Extract the [X, Y] coordinate from the center of the cell holding the provided text.  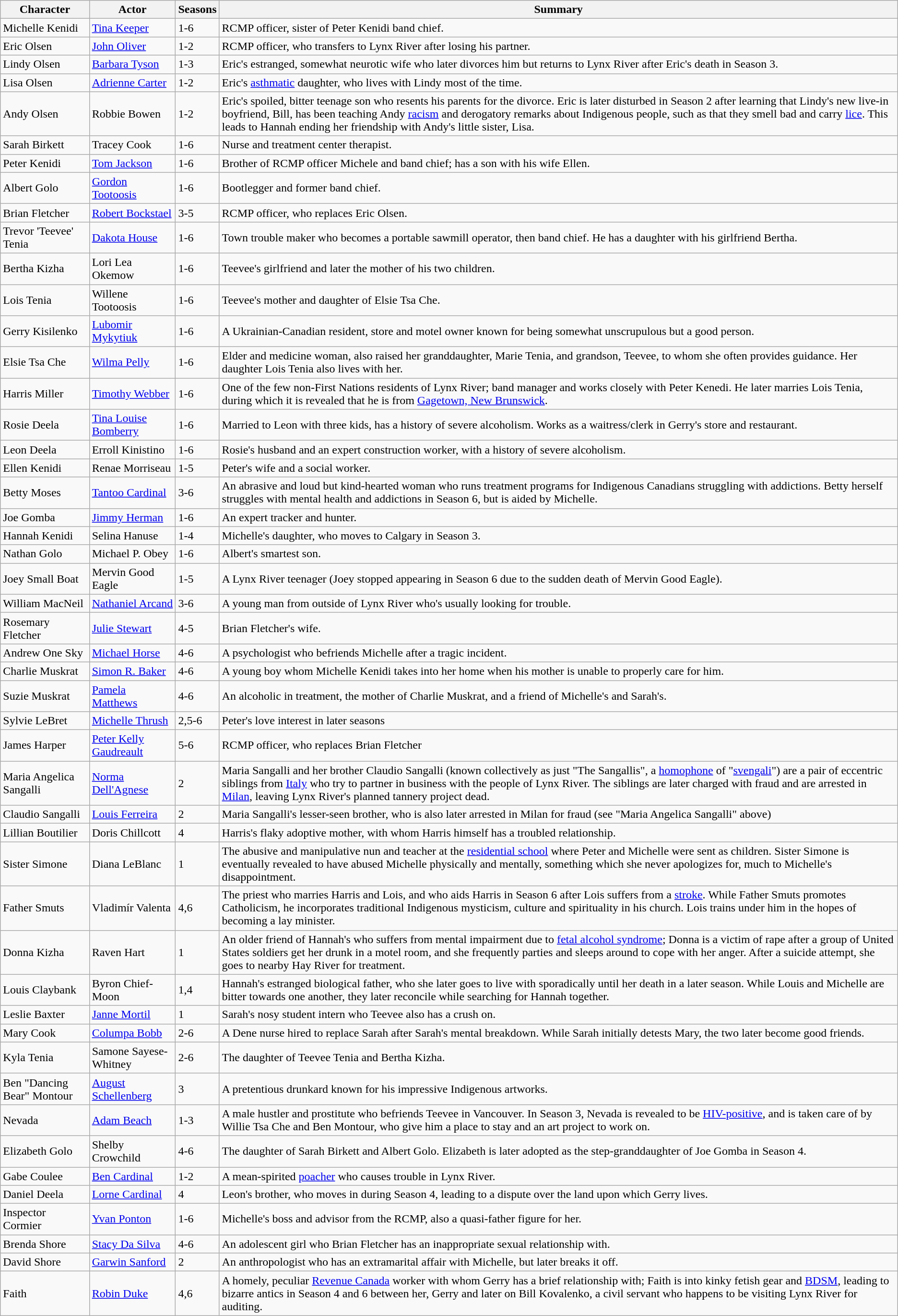
An anthropologist who has an extramarital affair with Michelle, but later breaks it off. [558, 1262]
A mean-spirited poacher who causes trouble in Lynx River. [558, 1176]
Kyla Tenia [45, 1058]
Lillian Boutilier [45, 833]
Janne Mortil [132, 1015]
Eric's asthmatic daughter, who lives with Lindy most of the time. [558, 83]
Trevor 'Teevee' Tenia [45, 237]
Yvan Ponton [132, 1219]
Joe Gomba [45, 517]
A Dene nurse hired to replace Sarah after Sarah's mental breakdown. While Sarah initially detests Mary, the two later become good friends. [558, 1033]
Leon's brother, who moves in during Season 4, leading to a dispute over the land upon which Gerry lives. [558, 1195]
Selina Hanuse [132, 536]
Nurse and treatment center therapist. [558, 145]
RCMP officer, who replaces Eric Olsen. [558, 213]
Michelle's daughter, who moves to Calgary in Season 3. [558, 536]
Sylvie LeBret [45, 721]
Michelle Kenidi [45, 28]
2,5-6 [198, 721]
Raven Hart [132, 952]
Maria Sangalli's lesser-seen brother, who is also later arrested in Milan for fraud (see "Maria Angelica Sangalli" above) [558, 814]
Robert Bockstael [132, 213]
Mervin Good Eagle [132, 579]
Louis Claybank [45, 990]
Ben Cardinal [132, 1176]
Bertha Kizha [45, 269]
1-4 [198, 536]
August Schellenberg [132, 1089]
Seasons [198, 10]
Nathan Golo [45, 554]
Harris Miller [45, 394]
Albert Golo [45, 188]
Eric's estranged, somewhat neurotic wife who later divorces him but returns to Lynx River after Eric's death in Season 3. [558, 64]
Nevada [45, 1120]
Summary [558, 10]
Peter's love interest in later seasons [558, 721]
Married to Leon with three kids, has a history of severe alcoholism. Works as a waitress/clerk in Gerry's store and restaurant. [558, 425]
Byron Chief-Moon [132, 990]
Tantoo Cardinal [132, 492]
Maria Angelica Sangalli [45, 783]
Michelle's boss and advisor from the RCMP, also a quasi-father figure for her. [558, 1219]
Character [45, 10]
Gerry Kisilenko [45, 331]
An alcoholic in treatment, the mother of Charlie Muskrat, and a friend of Michelle's and Sarah's. [558, 696]
Louis Ferreira [132, 814]
Simon R. Baker [132, 671]
Rosie's husband and an expert construction worker, with a history of severe alcoholism. [558, 450]
RCMP officer, sister of Peter Kenidi band chief. [558, 28]
A pretentious drunkard known for his impressive Indigenous artworks. [558, 1089]
Peter Kelly Gaudreault [132, 746]
Nathaniel Arcand [132, 603]
Lorne Cardinal [132, 1195]
Father Smuts [45, 908]
Brian Fletcher [45, 213]
Tina Louise Bomberry [132, 425]
Leslie Baxter [45, 1015]
RCMP officer, who replaces Brian Fletcher [558, 746]
Lois Tenia [45, 299]
Barbara Tyson [132, 64]
Diana LeBlanc [132, 864]
3 [198, 1089]
Michael P. Obey [132, 554]
4-5 [198, 628]
Sarah Birkett [45, 145]
William MacNeil [45, 603]
RCMP officer, who transfers to Lynx River after losing his partner. [558, 46]
Samone Sayese-Whitney [132, 1058]
A Lynx River teenager (Joey stopped appearing in Season 6 due to the sudden death of Mervin Good Eagle). [558, 579]
Leon Deela [45, 450]
A young man from outside of Lynx River who's usually looking for trouble. [558, 603]
Erroll Kinistino [132, 450]
Suzie Muskrat [45, 696]
Columpa Bobb [132, 1033]
Tina Keeper [132, 28]
1,4 [198, 990]
A Ukrainian-Canadian resident, store and motel owner known for being somewhat unscrupulous but a good person. [558, 331]
Andrew One Sky [45, 653]
Claudio Sangalli [45, 814]
Gabe Coulee [45, 1176]
Adrienne Carter [132, 83]
The daughter of Sarah Birkett and Albert Golo. Elizabeth is later adopted as the step-granddaughter of Joe Gomba in Season 4. [558, 1151]
Donna Kizha [45, 952]
3-5 [198, 213]
Teevee's mother and daughter of Elsie Tsa Che. [558, 299]
Actor [132, 10]
Andy Olsen [45, 114]
Wilma Pelly [132, 363]
Teevee's girlfriend and later the mother of his two children. [558, 269]
John Oliver [132, 46]
Daniel Deela [45, 1195]
Adam Beach [132, 1120]
Brenda Shore [45, 1244]
Sister Simone [45, 864]
Jimmy Herman [132, 517]
Lori Lea Okemow [132, 269]
5-6 [198, 746]
Garwin Sanford [132, 1262]
Brian Fletcher's wife. [558, 628]
Gordon Tootoosis [132, 188]
Elsie Tsa Che [45, 363]
Vladimír Valenta [132, 908]
Doris Chillcott [132, 833]
Michelle Thrush [132, 721]
Tom Jackson [132, 163]
Mary Cook [45, 1033]
James Harper [45, 746]
Stacy Da Silva [132, 1244]
Lisa Olsen [45, 83]
Ben "Dancing Bear" Montour [45, 1089]
Julie Stewart [132, 628]
Tracey Cook [132, 145]
Rosemary Fletcher [45, 628]
Faith [45, 1293]
An adolescent girl who Brian Fletcher has an inappropriate sexual relationship with. [558, 1244]
Norma Dell'Agnese [132, 783]
Betty Moses [45, 492]
Elizabeth Golo [45, 1151]
Brother of RCMP officer Michele and band chief; has a son with his wife Ellen. [558, 163]
Albert's smartest son. [558, 554]
David Shore [45, 1262]
Peter's wife and a social worker. [558, 468]
Lubomir Mykytiuk [132, 331]
Hannah Kenidi [45, 536]
Bootlegger and former band chief. [558, 188]
The daughter of Teevee Tenia and Bertha Kizha. [558, 1058]
Rosie Deela [45, 425]
Robin Duke [132, 1293]
Michael Horse [132, 653]
Peter Kenidi [45, 163]
Town trouble maker who becomes a portable sawmill operator, then band chief. He has a daughter with his girlfriend Bertha. [558, 237]
A young boy whom Michelle Kenidi takes into her home when his mother is unable to properly care for him. [558, 671]
Joey Small Boat [45, 579]
Robbie Bowen [132, 114]
Harris's flaky adoptive mother, with whom Harris himself has a troubled relationship. [558, 833]
Ellen Kenidi [45, 468]
Timothy Webber [132, 394]
Charlie Muskrat [45, 671]
Inspector Cormier [45, 1219]
Renae Morriseau [132, 468]
Dakota House [132, 237]
Lindy Olsen [45, 64]
Eric Olsen [45, 46]
Willene Tootoosis [132, 299]
An expert tracker and hunter. [558, 517]
Pamela Matthews [132, 696]
A psychologist who befriends Michelle after a tragic incident. [558, 653]
Sarah's nosy student intern who Teevee also has a crush on. [558, 1015]
Shelby Crowchild [132, 1151]
